Detect which cell encompasses the target text, then output its (X, Y) center coordinate. 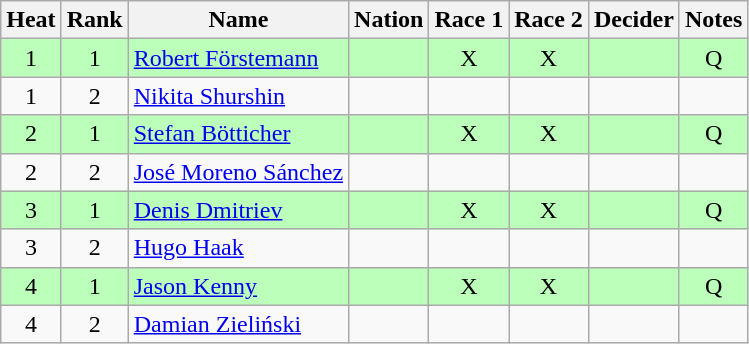
Hugo Haak (238, 248)
Race 2 (549, 20)
Heat (31, 20)
Denis Dmitriev (238, 210)
Nation (389, 20)
Decider (634, 20)
Nikita Shurshin (238, 96)
Notes (713, 20)
Damian Zieliński (238, 324)
Robert Förstemann (238, 58)
Name (238, 20)
Race 1 (469, 20)
Stefan Bötticher (238, 134)
Rank (94, 20)
José Moreno Sánchez (238, 172)
Jason Kenny (238, 286)
